Identify which cell holds the provided text, then report its (x, y) central coordinate. 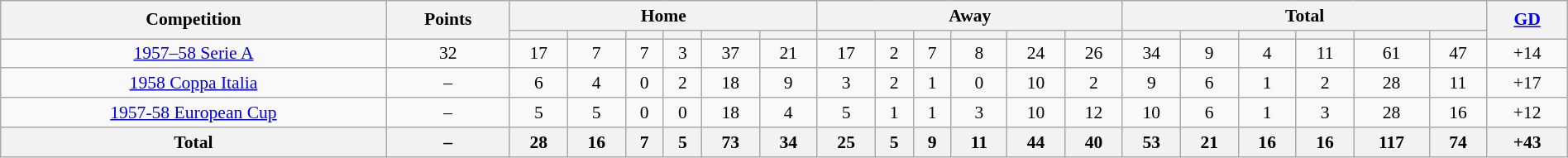
1957-58 European Cup (194, 113)
61 (1391, 53)
37 (730, 53)
+12 (1527, 113)
24 (1036, 53)
GD (1527, 20)
53 (1151, 141)
+14 (1527, 53)
8 (979, 53)
74 (1458, 141)
12 (1094, 113)
25 (846, 141)
1957–58 Serie A (194, 53)
Home (663, 16)
117 (1391, 141)
+17 (1527, 83)
32 (448, 53)
1958 Coppa Italia (194, 83)
Points (448, 20)
+43 (1527, 141)
26 (1094, 53)
73 (730, 141)
47 (1458, 53)
44 (1036, 141)
Away (969, 16)
Competition (194, 20)
40 (1094, 141)
